Find where the given text appears and provide that cell's center as (X, Y) coordinate. 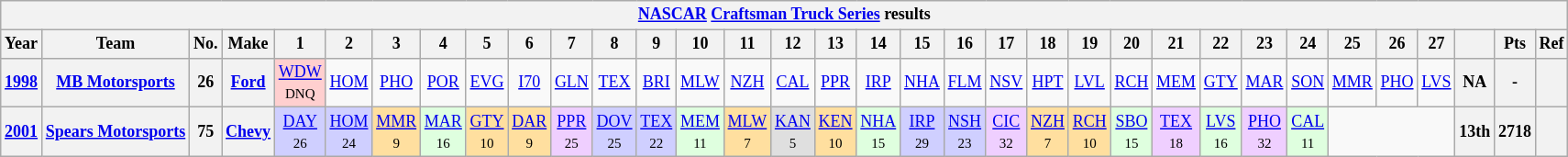
FLM (965, 83)
16 (965, 44)
TEX18 (1176, 132)
IRP29 (922, 132)
NA (1474, 83)
NZH (746, 83)
13th (1474, 132)
GTY10 (487, 132)
LVS (1436, 83)
Pts (1515, 44)
2001 (22, 132)
CIC32 (1007, 132)
DAY26 (300, 132)
19 (1089, 44)
MEM (1176, 83)
LVL (1089, 83)
Team (116, 44)
18 (1048, 44)
MMR9 (396, 132)
22 (1220, 44)
2 (348, 44)
MAR (1264, 83)
MB Motorsports (116, 83)
CAL11 (1308, 132)
4 (443, 44)
10 (701, 44)
NSH23 (965, 132)
HOM (348, 83)
Ref (1551, 44)
GLN (572, 83)
20 (1132, 44)
KAN5 (793, 132)
NSV (1007, 83)
Year (22, 44)
LVS16 (1220, 132)
12 (793, 44)
TEX (614, 83)
No. (205, 44)
3 (396, 44)
BRI (657, 83)
SBO15 (1132, 132)
DOV25 (614, 132)
24 (1308, 44)
9 (657, 44)
NASCAR Craftsman Truck Series results (785, 15)
WDWDNQ (300, 83)
1 (300, 44)
27 (1436, 44)
EVG (487, 83)
7 (572, 44)
6 (530, 44)
Chevy (248, 132)
RCH10 (1089, 132)
15 (922, 44)
SON (1308, 83)
TEX22 (657, 132)
17 (1007, 44)
HOM24 (348, 132)
11 (746, 44)
MLW7 (746, 132)
I70 (530, 83)
NHA15 (878, 132)
GTY (1220, 83)
KEN10 (835, 132)
CAL (793, 83)
Spears Motorsports (116, 132)
25 (1352, 44)
PHO32 (1264, 132)
75 (205, 132)
1998 (22, 83)
POR (443, 83)
MLW (701, 83)
2718 (1515, 132)
DAR9 (530, 132)
MAR16 (443, 132)
- (1515, 83)
MMR (1352, 83)
21 (1176, 44)
Ford (248, 83)
PPR (835, 83)
5 (487, 44)
PPR25 (572, 132)
23 (1264, 44)
MEM11 (701, 132)
NHA (922, 83)
14 (878, 44)
8 (614, 44)
Make (248, 44)
IRP (878, 83)
HPT (1048, 83)
13 (835, 44)
RCH (1132, 83)
NZH7 (1048, 132)
